Return [X, Y] of the center of cell containing provided text 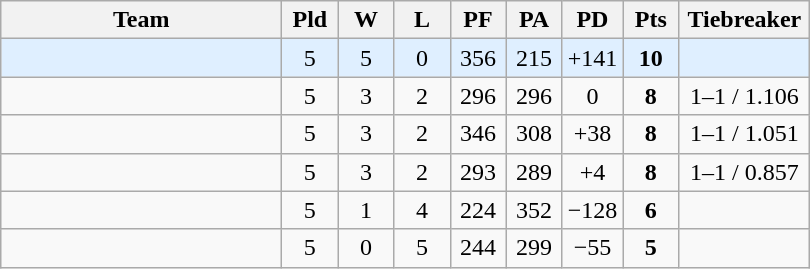
Team [142, 20]
PA [534, 20]
PF [478, 20]
PD [592, 20]
10 [651, 58]
1–1 / 1.106 [744, 96]
1–1 / 1.051 [744, 134]
224 [478, 210]
1–1 / 0.857 [744, 172]
215 [534, 58]
1 [366, 210]
+141 [592, 58]
−128 [592, 210]
−55 [592, 248]
352 [534, 210]
346 [478, 134]
356 [478, 58]
299 [534, 248]
6 [651, 210]
Pts [651, 20]
+38 [592, 134]
Pld [310, 20]
4 [422, 210]
308 [534, 134]
L [422, 20]
Tiebreaker [744, 20]
+4 [592, 172]
W [366, 20]
293 [478, 172]
244 [478, 248]
289 [534, 172]
